Identify which cell holds the provided text, then report its [X, Y] central coordinate. 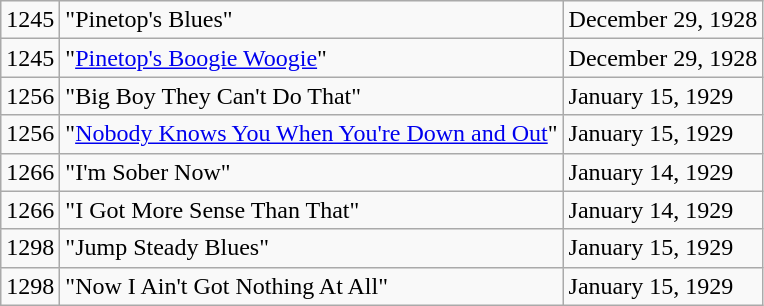
"Big Boy They Can't Do That" [312, 96]
"I'm Sober Now" [312, 172]
"I Got More Sense Than That" [312, 210]
"Pinetop's Boogie Woogie" [312, 58]
"Jump Steady Blues" [312, 248]
"Now I Ain't Got Nothing At All" [312, 286]
"Nobody Knows You When You're Down and Out" [312, 134]
"Pinetop's Blues" [312, 20]
